Locate the cell with the specified text and output its (X, Y) center coordinate. 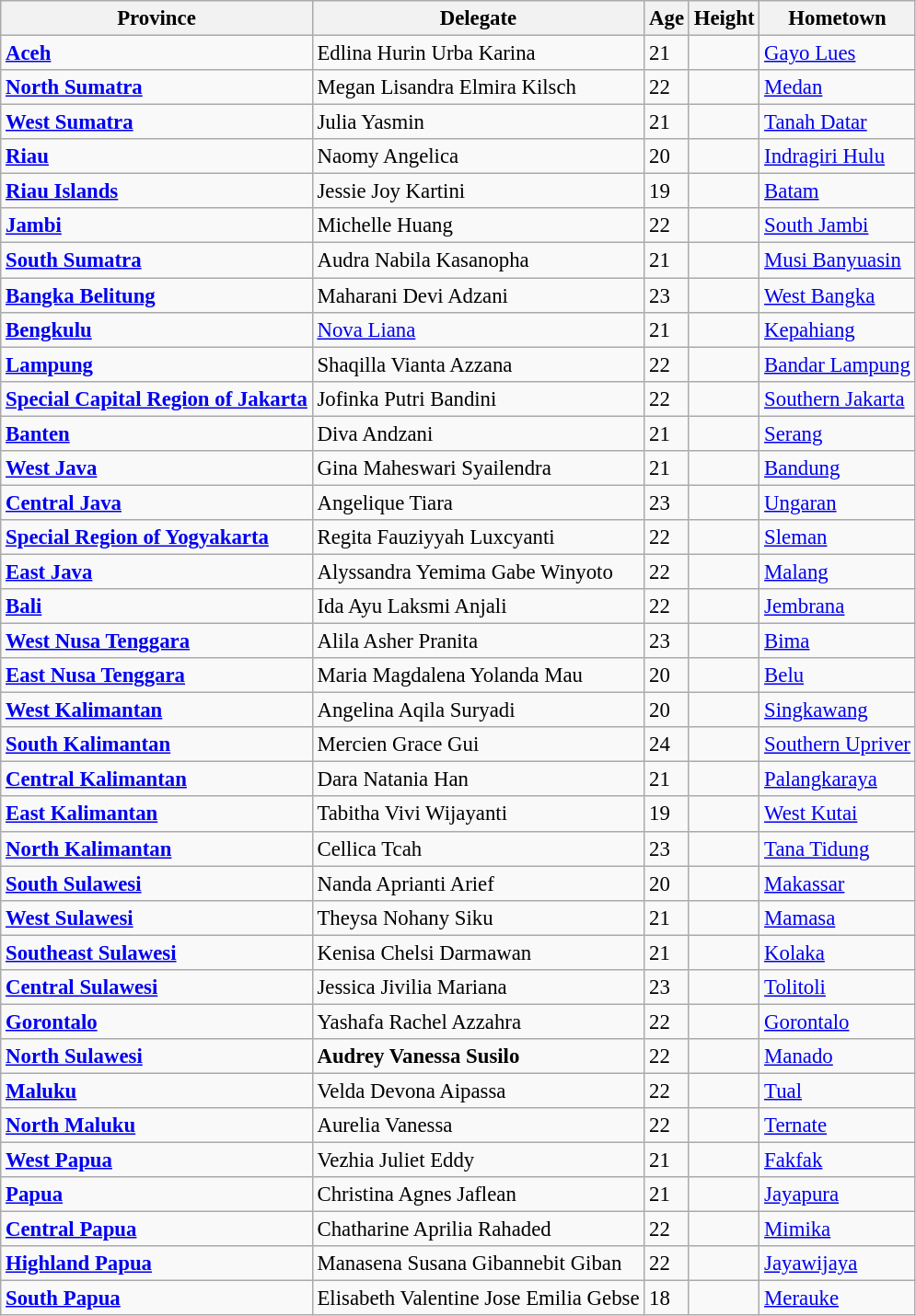
24 (667, 745)
Tual (838, 1091)
Jambi (157, 225)
Alila Asher Pranita (479, 641)
Belu (838, 675)
Makassar (838, 883)
Delegate (479, 18)
Ternate (838, 1126)
Kenisa Chelsi Darmawan (479, 952)
Bangka Belitung (157, 295)
North Maluku (157, 1126)
South Sulawesi (157, 883)
Lampung (157, 364)
Diva Andzani (479, 433)
Audra Nabila Kasanopha (479, 260)
Maria Magdalena Yolanda Mau (479, 675)
Manasena Susana Gibannebit Giban (479, 1264)
Bengkulu (157, 329)
Theysa Nohany Siku (479, 918)
Age (667, 18)
East Java (157, 571)
Cellica Tcah (479, 848)
Palangkaraya (838, 779)
Hometown (838, 18)
Manado (838, 1056)
Yashafa Rachel Azzahra (479, 1022)
West Nusa Tenggara (157, 641)
Megan Lisandra Elmira Kilsch (479, 87)
East Nusa Tenggara (157, 675)
Tana Tidung (838, 848)
Central Java (157, 502)
Jembrana (838, 606)
Aurelia Vanessa (479, 1126)
Southern Upriver (838, 745)
Ungaran (838, 502)
Edlina Hurin Urba Karina (479, 53)
North Kalimantan (157, 848)
South Jambi (838, 225)
Tanah Datar (838, 122)
Nanda Aprianti Arief (479, 883)
18 (667, 1299)
North Sulawesi (157, 1056)
Singkawang (838, 710)
Gayo Lues (838, 53)
Regita Fauziyyah Luxcyanti (479, 537)
Michelle Huang (479, 225)
Maluku (157, 1091)
Kolaka (838, 952)
Ida Ayu Laksmi Anjali (479, 606)
Audrey Vanessa Susilo (479, 1056)
Southeast Sulawesi (157, 952)
Indragiri Hulu (838, 156)
Central Papua (157, 1229)
Jessie Joy Kartini (479, 191)
Angelina Aqila Suryadi (479, 710)
Tolitoli (838, 987)
Velda Devona Aipassa (479, 1091)
West Sulawesi (157, 918)
South Kalimantan (157, 745)
Bima (838, 641)
Gina Maheswari Syailendra (479, 468)
Kepahiang (838, 329)
Mercien Grace Gui (479, 745)
Musi Banyuasin (838, 260)
Jofinka Putri Bandini (479, 398)
Mamasa (838, 918)
Bali (157, 606)
Riau Islands (157, 191)
Fakfak (838, 1160)
Christina Agnes Jaflean (479, 1195)
West Kutai (838, 814)
Nova Liana (479, 329)
Mimika (838, 1229)
Medan (838, 87)
Central Sulawesi (157, 987)
West Papua (157, 1160)
Merauke (838, 1299)
Special Region of Yogyakarta (157, 537)
Height (724, 18)
Highland Papua (157, 1264)
Maharani Devi Adzani (479, 295)
South Papua (157, 1299)
Tabitha Vivi Wijayanti (479, 814)
Angelique Tiara (479, 502)
Central Kalimantan (157, 779)
North Sumatra (157, 87)
West Java (157, 468)
Special Capital Region of Jakarta (157, 398)
Malang (838, 571)
Serang (838, 433)
Julia Yasmin (479, 122)
West Kalimantan (157, 710)
Shaqilla Vianta Azzana (479, 364)
Vezhia Juliet Eddy (479, 1160)
Banten (157, 433)
Sleman (838, 537)
Jayapura (838, 1195)
Papua (157, 1195)
Bandung (838, 468)
Jessica Jivilia Mariana (479, 987)
Alyssandra Yemima Gabe Winyoto (479, 571)
Aceh (157, 53)
Riau (157, 156)
Chatharine Aprilia Rahaded (479, 1229)
West Sumatra (157, 122)
Bandar Lampung (838, 364)
South Sumatra (157, 260)
East Kalimantan (157, 814)
Dara Natania Han (479, 779)
Southern Jakarta (838, 398)
Jayawijaya (838, 1264)
Elisabeth Valentine Jose Emilia Gebse (479, 1299)
Province (157, 18)
Naomy Angelica (479, 156)
West Bangka (838, 295)
Batam (838, 191)
